Provide the (X, Y) coordinate of the cell's center where the given text is located.  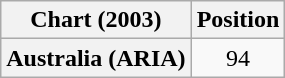
Australia (ARIA) (96, 58)
94 (238, 58)
Position (238, 20)
Chart (2003) (96, 20)
